From the cell containing the given text, extract its center point as (X, Y) coordinate. 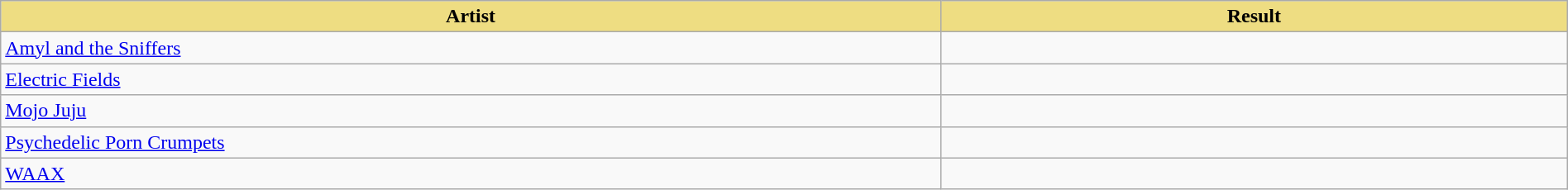
Electric Fields (471, 79)
WAAX (471, 173)
Mojo Juju (471, 111)
Result (1254, 17)
Amyl and the Sniffers (471, 48)
Psychedelic Porn Crumpets (471, 142)
Artist (471, 17)
